Return the (x, y) coordinate for the center point of the cell that contains the specified text.  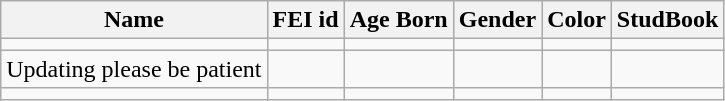
StudBook (667, 20)
Color (577, 20)
Updating please be patient (134, 69)
FEI id (306, 20)
Age Born (398, 20)
Name (134, 20)
Gender (497, 20)
